Return [X, Y] of the center of cell containing provided text 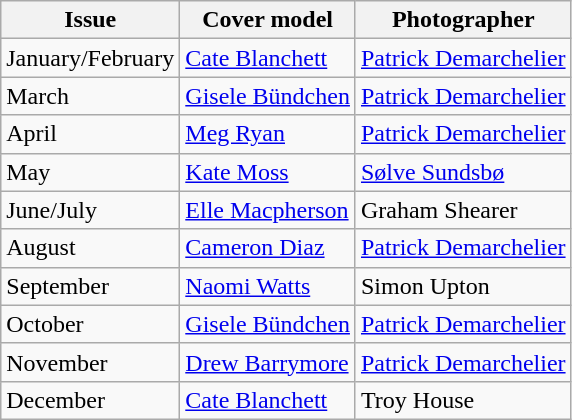
Photographer [463, 20]
Meg Ryan [268, 134]
October [90, 324]
June/July [90, 210]
September [90, 286]
Kate Moss [268, 172]
Drew Barrymore [268, 362]
March [90, 96]
Graham Shearer [463, 210]
Issue [90, 20]
Elle Macpherson [268, 210]
August [90, 248]
May [90, 172]
April [90, 134]
December [90, 400]
Troy House [463, 400]
Cover model [268, 20]
Cameron Diaz [268, 248]
November [90, 362]
Simon Upton [463, 286]
Naomi Watts [268, 286]
January/February [90, 58]
Sølve Sundsbø [463, 172]
